Find where the given text appears and provide that cell's center as (X, Y) coordinate. 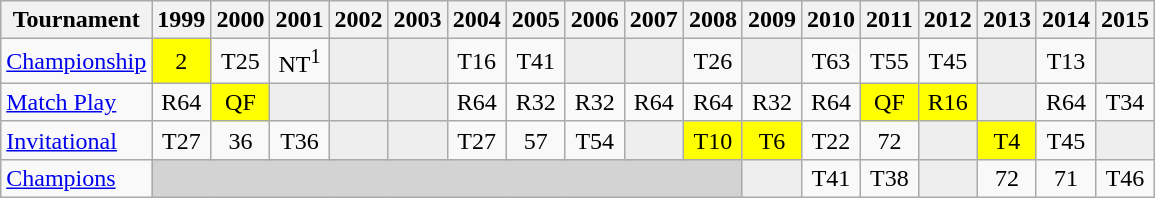
T13 (1066, 62)
Champions (76, 178)
Tournament (76, 20)
57 (536, 140)
T26 (712, 62)
T25 (240, 62)
Match Play (76, 102)
Invitational (76, 140)
71 (1066, 178)
2001 (300, 20)
T22 (832, 140)
2012 (948, 20)
T36 (300, 140)
36 (240, 140)
2008 (712, 20)
T38 (890, 178)
T4 (1006, 140)
R16 (948, 102)
2004 (476, 20)
T16 (476, 62)
2011 (890, 20)
T10 (712, 140)
NT1 (300, 62)
T6 (772, 140)
2 (182, 62)
2003 (418, 20)
2010 (832, 20)
T63 (832, 62)
2000 (240, 20)
2005 (536, 20)
2013 (1006, 20)
2002 (358, 20)
T55 (890, 62)
T54 (594, 140)
Championship (76, 62)
1999 (182, 20)
2015 (1126, 20)
2009 (772, 20)
2014 (1066, 20)
2007 (654, 20)
T34 (1126, 102)
T46 (1126, 178)
2006 (594, 20)
